Locate the cell with the specified text and output its [x, y] center coordinate. 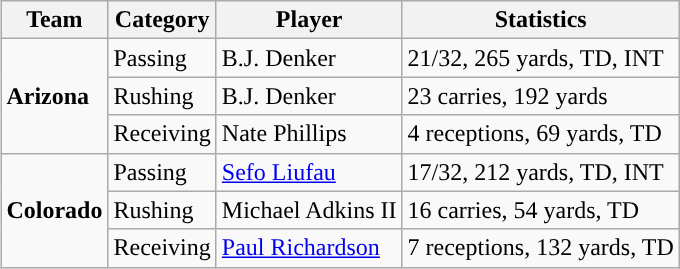
23 carries, 192 yards [540, 96]
Statistics [540, 20]
7 receptions, 132 yards, TD [540, 248]
Sefo Liufau [309, 172]
17/32, 212 yards, TD, INT [540, 172]
Colorado [54, 210]
4 receptions, 69 yards, TD [540, 134]
21/32, 265 yards, TD, INT [540, 58]
16 carries, 54 yards, TD [540, 210]
Player [309, 20]
Michael Adkins II [309, 210]
Nate Phillips [309, 134]
Arizona [54, 96]
Category [162, 20]
Team [54, 20]
Paul Richardson [309, 248]
